Extract the (x, y) coordinate from the center of the cell holding the provided text.  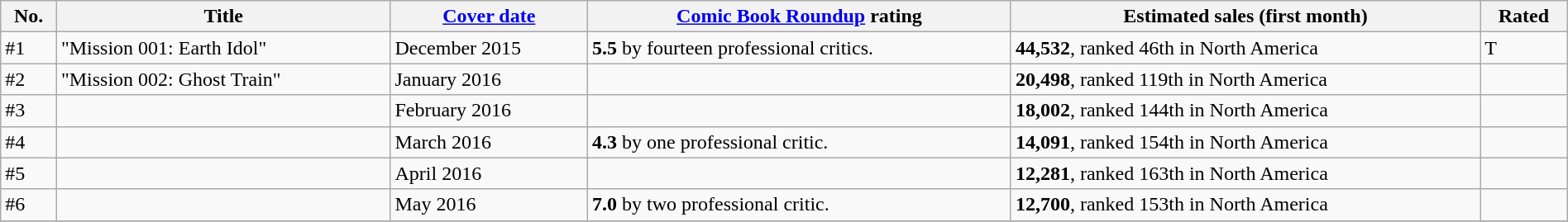
7.0 by two professional critic. (800, 205)
4.3 by one professional critic. (800, 142)
Cover date (490, 17)
#2 (29, 79)
May 2016 (490, 205)
"Mission 001: Earth Idol" (223, 48)
20,498, ranked 119th in North America (1245, 79)
April 2016 (490, 173)
#6 (29, 205)
No. (29, 17)
#3 (29, 111)
5.5 by fourteen professional critics. (800, 48)
Title (223, 17)
44,532, ranked 46th in North America (1245, 48)
March 2016 (490, 142)
"Mission 002: Ghost Train" (223, 79)
12,281, ranked 163th in North America (1245, 173)
#4 (29, 142)
#1 (29, 48)
18,002, ranked 144th in North America (1245, 111)
Comic Book Roundup rating (800, 17)
Estimated sales (first month) (1245, 17)
December 2015 (490, 48)
Rated (1524, 17)
#5 (29, 173)
14,091, ranked 154th in North America (1245, 142)
T (1524, 48)
12,700, ranked 153th in North America (1245, 205)
January 2016 (490, 79)
February 2016 (490, 111)
